Pinpoint the cell where the given text exists, returning its [X, Y] midpoint coordinate. 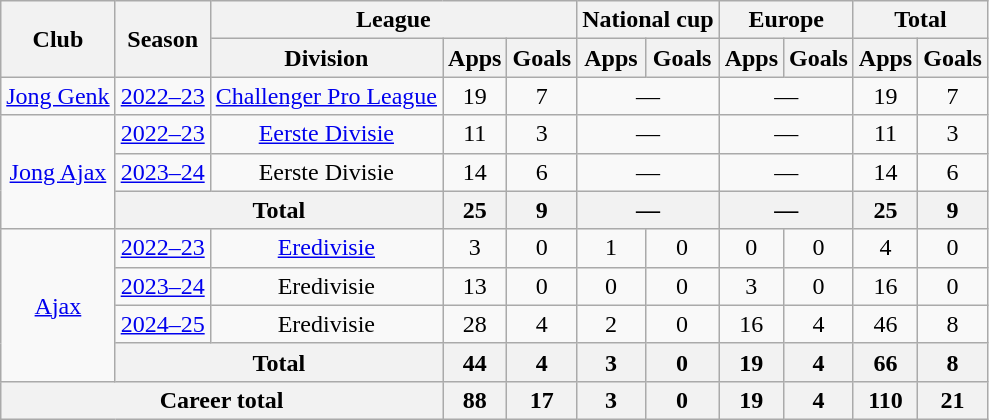
66 [885, 362]
1 [611, 248]
2024–25 [162, 324]
21 [953, 400]
Club [58, 39]
Ajax [58, 305]
44 [475, 362]
46 [885, 324]
Jong Genk [58, 96]
28 [475, 324]
88 [475, 400]
National cup [648, 20]
Division [326, 58]
110 [885, 400]
17 [542, 400]
Challenger Pro League [326, 96]
Season [162, 39]
Jong Ajax [58, 172]
Europe [786, 20]
2 [611, 324]
League [393, 20]
13 [475, 286]
Career total [222, 400]
